Return the (x, y) coordinate for the center point of the cell that contains the specified text.  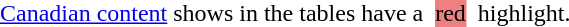
Canadian content shows in the tables have a (218, 14)
red (450, 14)
